Locate the cell with the specified text and output its (x, y) center coordinate. 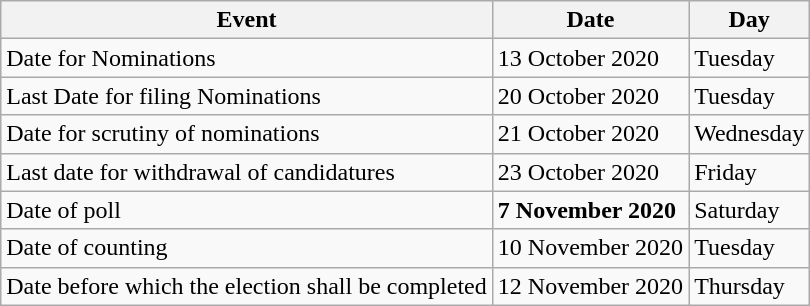
Date of poll (247, 210)
Date of counting (247, 248)
7 November 2020 (590, 210)
Thursday (750, 286)
Date for Nominations (247, 58)
Date before which the election shall be completed (247, 286)
10 November 2020 (590, 248)
Saturday (750, 210)
Last Date for filing Nominations (247, 96)
23 October 2020 (590, 172)
Date (590, 20)
20 October 2020 (590, 96)
21 October 2020 (590, 134)
12 November 2020 (590, 286)
Wednesday (750, 134)
13 October 2020 (590, 58)
Event (247, 20)
Day (750, 20)
Last date for withdrawal of candidatures (247, 172)
Date for scrutiny of nominations (247, 134)
Friday (750, 172)
